Pinpoint the cell where the given text exists, returning its [x, y] midpoint coordinate. 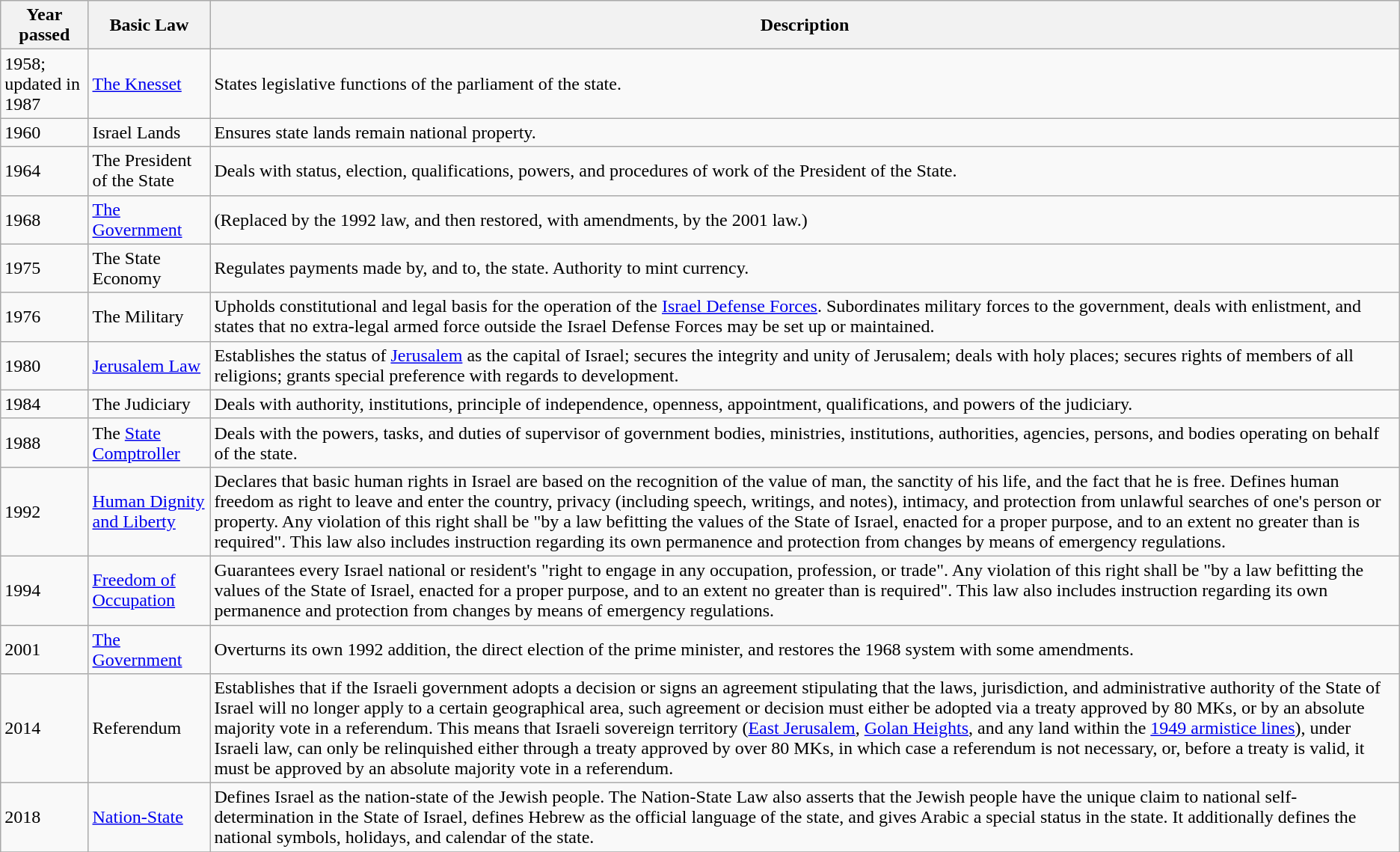
Overturns its own 1992 addition, the direct election of the prime minister, and restores the 1968 system with some amendments. [805, 649]
The Knesset [150, 84]
The State Comptroller [150, 443]
Human Dignity and Liberty [150, 512]
Deals with status, election, qualifications, powers, and procedures of work of the President of the State. [805, 171]
(Replaced by the 1992 law, and then restored, with amendments, by the 2001 law.) [805, 220]
1992 [45, 512]
1958; updated in 1987 [45, 84]
Regulates payments made by, and to, the state. Authority to mint currency. [805, 268]
1968 [45, 220]
1964 [45, 171]
The Military [150, 317]
Ensures state lands remain national property. [805, 132]
1988 [45, 443]
States legislative functions of the parliament of the state. [805, 84]
1960 [45, 132]
Referendum [150, 729]
2001 [45, 649]
Nation-State [150, 818]
2018 [45, 818]
The Judiciary [150, 404]
Freedom of Occupation [150, 590]
Deals with authority, institutions, principle of independence, openness, appointment, qualifications, and powers of the judiciary. [805, 404]
Jerusalem Law [150, 365]
1980 [45, 365]
1975 [45, 268]
Israel Lands [150, 132]
1976 [45, 317]
Year passed [45, 25]
Description [805, 25]
1984 [45, 404]
1994 [45, 590]
The State Economy [150, 268]
The President of the State [150, 171]
2014 [45, 729]
Basic Law [150, 25]
